Extract the (x, y) coordinate from the center of the cell holding the provided text.  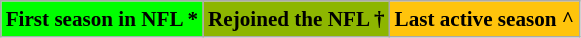
First season in NFL * (102, 18)
Last active season ^ (484, 18)
Rejoined the NFL † (296, 18)
